Capture the cell that displays the provided text and extract its [X, Y] central coordinate. 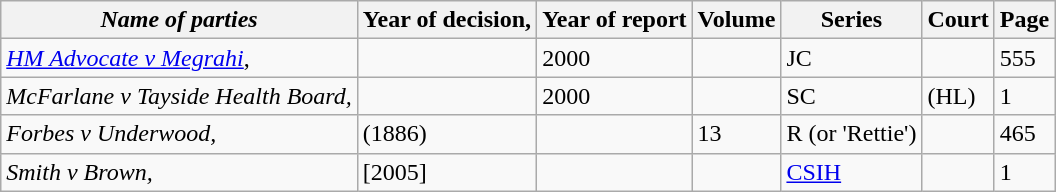
CSIH [852, 172]
JC [852, 58]
465 [1024, 134]
Year of decision, [446, 20]
555 [1024, 58]
Volume [736, 20]
Forbes v Underwood, [180, 134]
McFarlane v Tayside Health Board, [180, 96]
Court [958, 20]
Page [1024, 20]
HM Advocate v Megrahi, [180, 58]
Name of parties [180, 20]
[2005] [446, 172]
R (or 'Rettie') [852, 134]
13 [736, 134]
Year of report [614, 20]
(1886) [446, 134]
Smith v Brown, [180, 172]
(HL) [958, 96]
SC [852, 96]
Series [852, 20]
